Search for the cell housing the specified text and yield its [X, Y] center coordinate. 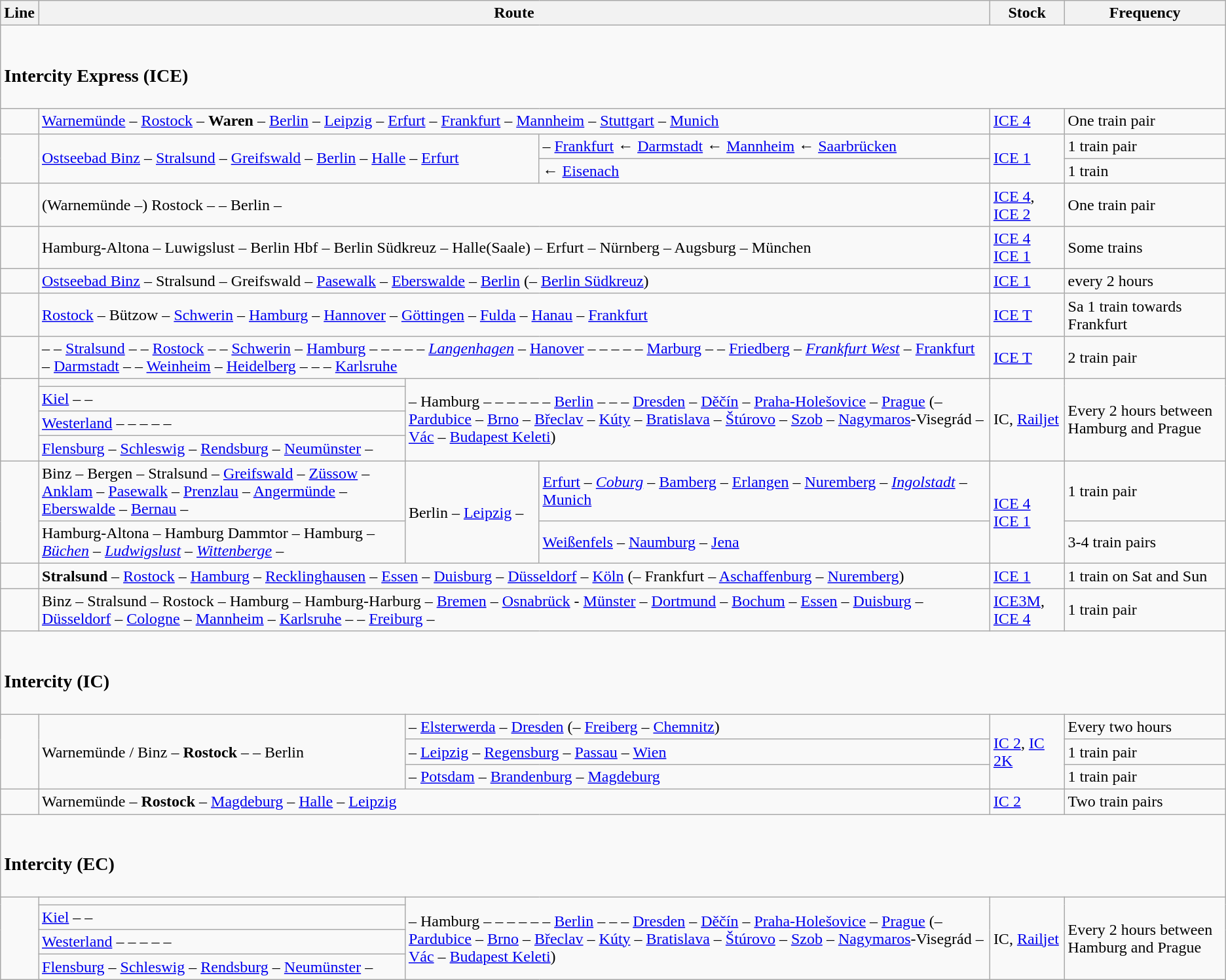
(Warnemünde –) Rostock – – Berlin – [513, 204]
IC 2, IC 2K [1027, 752]
Line [20, 13]
3-4 train pairs [1145, 542]
Warnemünde / Binz – Rostock – – Berlin [221, 752]
Intercity Express (ICE) [613, 67]
Weißenfels – Naumburg – Jena [764, 542]
Sa 1 train towards Frankfurt [1145, 314]
Stralsund – Rostock – Hamburg – Recklinghausen – Essen – Duisburg – Düsseldorf – Köln (– Frankfurt – Aschaffenburg – Nuremberg) [513, 576]
Ostseebad Binz – Stralsund – Greifswald – Pasewalk – Eberswalde – Berlin (– Berlin Südkreuz) [513, 281]
1 train on Sat and Sun [1145, 576]
– Potsdam – Brandenburg – Magdeburg [697, 776]
Frequency [1145, 13]
Some trains [1145, 247]
ICE 4 [1027, 121]
– Frankfurt ← Darmstadt ← Mannheim ← Saarbrücken [764, 146]
Hamburg-Altona – Hamburg Dammtor – Hamburg – Büchen – Ludwigslust – Wittenberge – [221, 542]
Berlin – Leipzig – [472, 512]
Route [513, 13]
Intercity (IC) [613, 673]
2 train pair [1145, 357]
Ostseebad Binz – Stralsund – Greifswald – Berlin – Halle – Erfurt [288, 158]
Warnemünde – Rostock – Magdeburg – Halle – Leipzig [513, 801]
Hamburg-Altona – Luwigslust – Berlin Hbf – Berlin Südkreuz – Halle(Saale) – Erfurt – Nürnberg – Augsburg – München [513, 247]
IC 2 [1027, 801]
Intercity (EC) [613, 856]
← Eisenach [764, 171]
Two train pairs [1145, 801]
Rostock – Bützow – Schwerin – Hamburg – Hannover – Göttingen – Fulda – Hanau – Frankfurt [513, 314]
ICE 4,ICE 2 [1027, 204]
– Elsterwerda – Dresden (– Freiberg – Chemnitz) [697, 727]
Stock [1027, 13]
Warnemünde – Rostock – Waren – Berlin – Leipzig – Erfurt – Frankfurt – Mannheim – Stuttgart – Munich [513, 121]
Binz – Bergen – Stralsund – Greifswald – Züssow – Anklam – Pasewalk – Prenzlau – Angermünde – Eberswalde – Bernau – [221, 491]
every 2 hours [1145, 281]
Every two hours [1145, 727]
1 train [1145, 171]
ICE3M, ICE 4 [1027, 610]
– Leipzig – Regensburg – Passau – Wien [697, 752]
Erfurt – Coburg – Bamberg – Erlangen – Nuremberg – Ingolstadt – Munich [764, 491]
